Extract the (x, y) coordinate from the center of the cell holding the provided text.  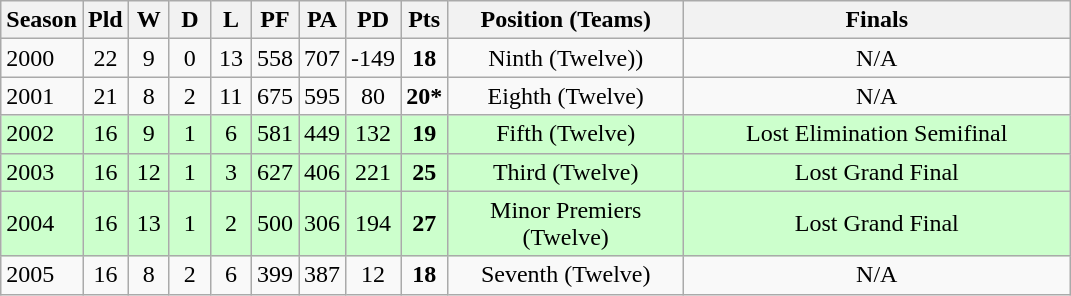
PF (274, 20)
132 (374, 134)
449 (322, 134)
Finals (877, 20)
11 (230, 96)
627 (274, 172)
Season (42, 20)
Lost Elimination Semifinal (877, 134)
Pts (424, 20)
387 (322, 275)
Ninth (Twelve)) (566, 58)
2005 (42, 275)
Third (Twelve) (566, 172)
194 (374, 224)
2001 (42, 96)
21 (105, 96)
Position (Teams) (566, 20)
2000 (42, 58)
Minor Premiers (Twelve) (566, 224)
675 (274, 96)
558 (274, 58)
0 (190, 58)
2004 (42, 224)
Eighth (Twelve) (566, 96)
L (230, 20)
221 (374, 172)
595 (322, 96)
W (148, 20)
306 (322, 224)
25 (424, 172)
PD (374, 20)
Fifth (Twelve) (566, 134)
581 (274, 134)
D (190, 20)
500 (274, 224)
80 (374, 96)
399 (274, 275)
-149 (374, 58)
2003 (42, 172)
2002 (42, 134)
27 (424, 224)
20* (424, 96)
PA (322, 20)
Seventh (Twelve) (566, 275)
707 (322, 58)
406 (322, 172)
Pld (105, 20)
19 (424, 134)
3 (230, 172)
22 (105, 58)
